Search for the cell housing the specified text and yield its [X, Y] center coordinate. 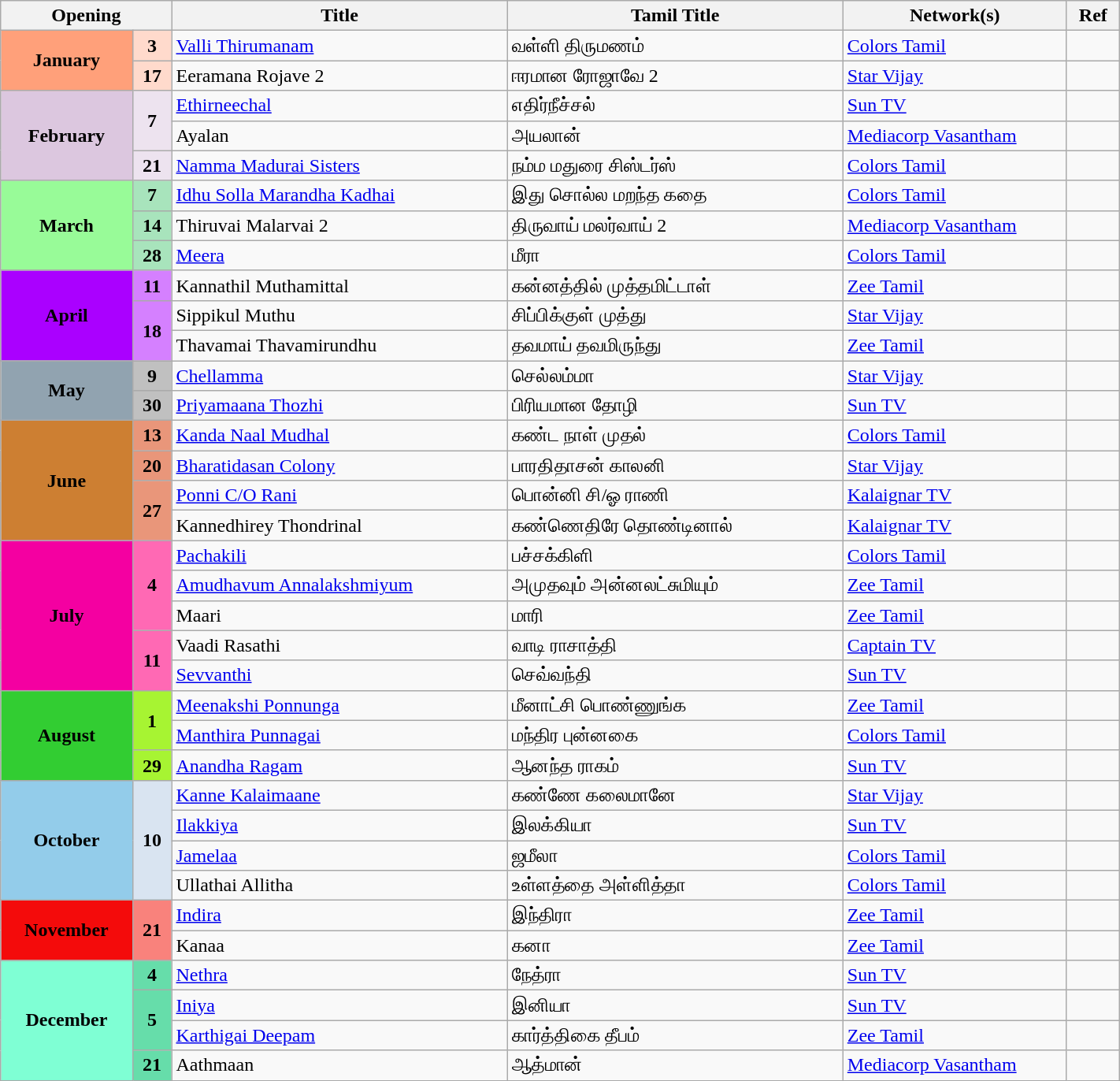
இது சொல்ல மறந்த கதை [675, 195]
நேத்ரா [675, 975]
October [66, 840]
27 [152, 511]
Captain TV [955, 645]
பொன்னி சி/ஓ ராணி [675, 496]
மீரா [675, 255]
Thavamai Thavamirundhu [339, 345]
29 [152, 765]
Ref [1093, 16]
Thiruvai Malarvai 2 [339, 225]
உள்ளத்தை அள்ளித்தா [675, 886]
கண்ட நாள் முதல் [675, 436]
28 [152, 255]
மந்திர புன்னகை [675, 735]
ஆனந்த ராகம் [675, 765]
Sevvanthi [339, 675]
August [66, 735]
செவ்வந்தி [675, 675]
Network(s) [955, 16]
திருவாய் மலர்வாய் 2 [675, 225]
Pachakili [339, 555]
பிரியமான தோழி [675, 406]
எதிர்நீச்சல் [675, 106]
Ponni C/O Rani [339, 496]
Ethirneechal [339, 106]
இனியா [675, 1005]
Ayalan [339, 136]
Priyamaana Thozhi [339, 406]
மாரி [675, 615]
April [66, 315]
Meenakshi Ponnunga [339, 705]
மீனாட்சி பொண்ணுங்க [675, 705]
13 [152, 436]
Idhu Solla Marandha Kadhai [339, 195]
கண்ணெதிரே தொண்டினால் [675, 526]
Kannathil Muthamittal [339, 285]
Opening [87, 16]
January [66, 61]
ஜமீலா [675, 855]
அயலான் [675, 136]
Kanda Naal Mudhal [339, 436]
Maari [339, 615]
Eeramana Rojave 2 [339, 76]
Manthira Punnagai [339, 735]
March [66, 225]
Kanne Kalaimaane [339, 795]
18 [152, 330]
9 [152, 376]
Tamil Title [675, 16]
5 [152, 1020]
வள்ளி திருமணம் [675, 46]
Namma Madurai Sisters [339, 165]
February [66, 136]
கன்னத்தில் முத்தமிட்டாள் [675, 285]
May [66, 391]
தவமாய் தவமிருந்து [675, 345]
17 [152, 76]
ஈரமான ரோஜாவே 2 [675, 76]
November [66, 931]
பச்சக்கிளி [675, 555]
June [66, 481]
Jamelaa [339, 855]
Title [339, 16]
கண்ணே கலைமானே [675, 795]
Aathmaan [339, 1065]
Ilakkiya [339, 825]
December [66, 1020]
Meera [339, 255]
செல்லம்மா [675, 376]
3 [152, 46]
Nethra [339, 975]
நம்ம மதுரை சிஸ்டர்ஸ் [675, 165]
Valli Thirumanam [339, 46]
Kanaa [339, 945]
14 [152, 225]
1 [152, 720]
Vaadi Rasathi [339, 645]
Sippikul Muthu [339, 315]
இலக்கியா [675, 825]
30 [152, 406]
ஆத்மான் [675, 1065]
Iniya [339, 1005]
கனா [675, 945]
10 [152, 840]
20 [152, 466]
Bharatidasan Colony [339, 466]
இந்திரா [675, 916]
சிப்பிக்குள் முத்து [675, 315]
Karthigai Deepam [339, 1035]
Amudhavum Annalakshmiyum [339, 585]
July [66, 615]
பாரதிதாசன் காலனி [675, 466]
Ullathai Allitha [339, 886]
அமுதவும் அன்னலட்சுமியும் [675, 585]
Anandha Ragam [339, 765]
கார்த்திகை தீபம் [675, 1035]
Indira [339, 916]
Chellamma [339, 376]
வாடி ராசாத்தி [675, 645]
Kannedhirey Thondrinal [339, 526]
